Search for the cell housing the specified text and yield its (X, Y) center coordinate. 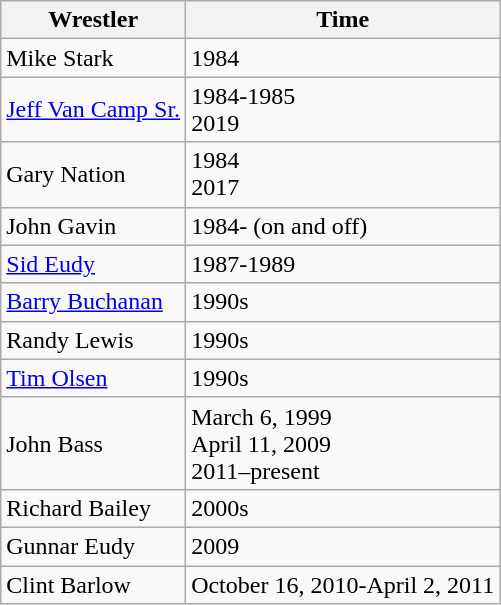
Randy Lewis (94, 340)
2000s (343, 508)
Mike Stark (94, 58)
Time (343, 20)
Richard Bailey (94, 508)
1987-1989 (343, 264)
Sid Eudy (94, 264)
Tim Olsen (94, 378)
Gunnar Eudy (94, 546)
Jeff Van Camp Sr. (94, 110)
John Gavin (94, 226)
Wrestler (94, 20)
Gary Nation (94, 174)
October 16, 2010-April 2, 2011 (343, 585)
Barry Buchanan (94, 302)
1984- (on and off) (343, 226)
1984 (343, 58)
19842017 (343, 174)
2009 (343, 546)
John Bass (94, 443)
March 6, 1999April 11, 20092011–present (343, 443)
1984-19852019 (343, 110)
Clint Barlow (94, 585)
